From the cell containing the given text, extract its center point as [X, Y] coordinate. 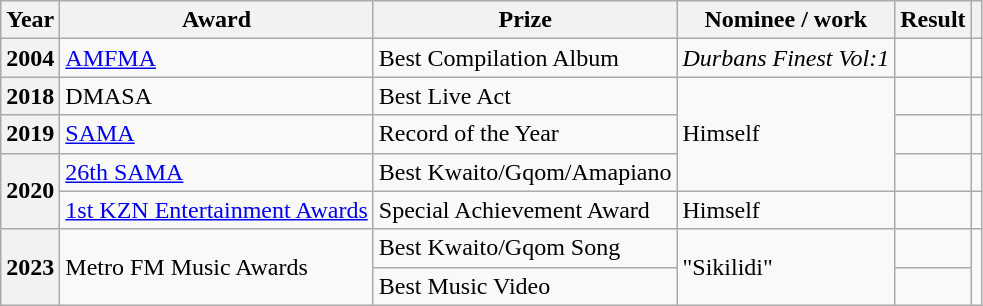
Prize [525, 20]
Year [30, 20]
Best Music Video [525, 286]
Nominee / work [786, 20]
2023 [30, 267]
Best Live Act [525, 96]
26th SAMA [216, 172]
Durbans Finest Vol:1 [786, 58]
Best Kwaito/Gqom/Amapiano [525, 172]
2020 [30, 191]
Award [216, 20]
Best Compilation Album [525, 58]
2019 [30, 134]
AMFMA [216, 58]
"Sikilidi" [786, 267]
Special Achievement Award [525, 210]
Best Kwaito/Gqom Song [525, 248]
2018 [30, 96]
Metro FM Music Awards [216, 267]
DMASA [216, 96]
1st KZN Entertainment Awards [216, 210]
SAMA [216, 134]
Record of the Year [525, 134]
2004 [30, 58]
Result [933, 20]
